Locate the cell with the specified text and output its (x, y) center coordinate. 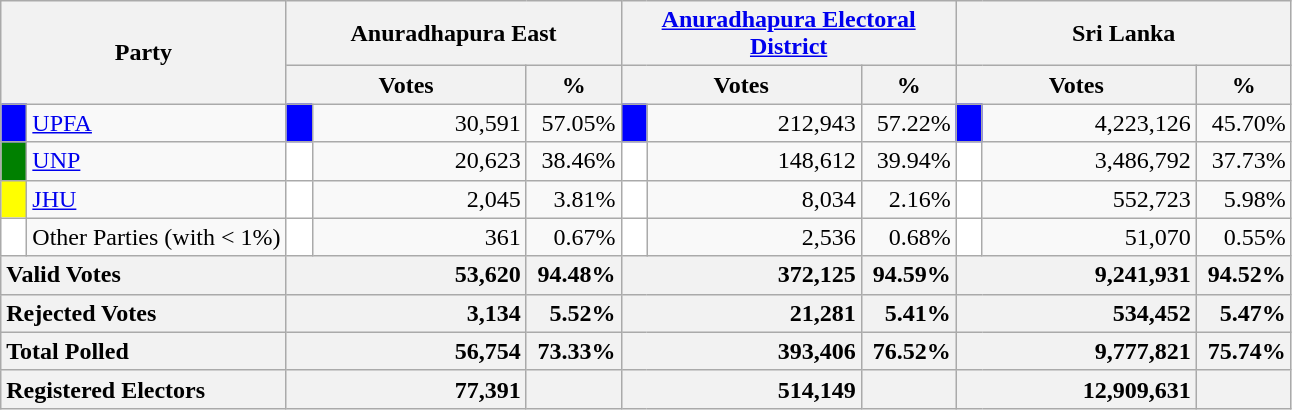
45.70% (1244, 123)
57.22% (908, 123)
Anuradhapura Electoral District (788, 34)
38.46% (574, 161)
Total Polled (144, 351)
77,391 (406, 389)
JHU (156, 199)
3,134 (406, 313)
5.47% (1244, 313)
Rejected Votes (144, 313)
21,281 (741, 313)
2.16% (908, 199)
0.67% (574, 237)
Party (144, 52)
56,754 (406, 351)
76.52% (908, 351)
39.94% (908, 161)
37.73% (1244, 161)
5.41% (908, 313)
0.68% (908, 237)
361 (419, 237)
Other Parties (with < 1%) (156, 237)
0.55% (1244, 237)
51,070 (1089, 237)
514,149 (741, 389)
Registered Electors (144, 389)
9,241,931 (1076, 275)
Valid Votes (144, 275)
12,909,631 (1076, 389)
20,623 (419, 161)
148,612 (754, 161)
30,591 (419, 123)
3,486,792 (1089, 161)
3.81% (574, 199)
2,045 (419, 199)
94.59% (908, 275)
Anuradhapura East (454, 34)
212,943 (754, 123)
552,723 (1089, 199)
Sri Lanka (1124, 34)
75.74% (1244, 351)
5.98% (1244, 199)
393,406 (741, 351)
94.52% (1244, 275)
5.52% (574, 313)
73.33% (574, 351)
534,452 (1076, 313)
57.05% (574, 123)
UPFA (156, 123)
4,223,126 (1089, 123)
53,620 (406, 275)
8,034 (754, 199)
94.48% (574, 275)
2,536 (754, 237)
UNP (156, 161)
9,777,821 (1076, 351)
372,125 (741, 275)
